Pinpoint the cell where the given text exists, returning its (x, y) midpoint coordinate. 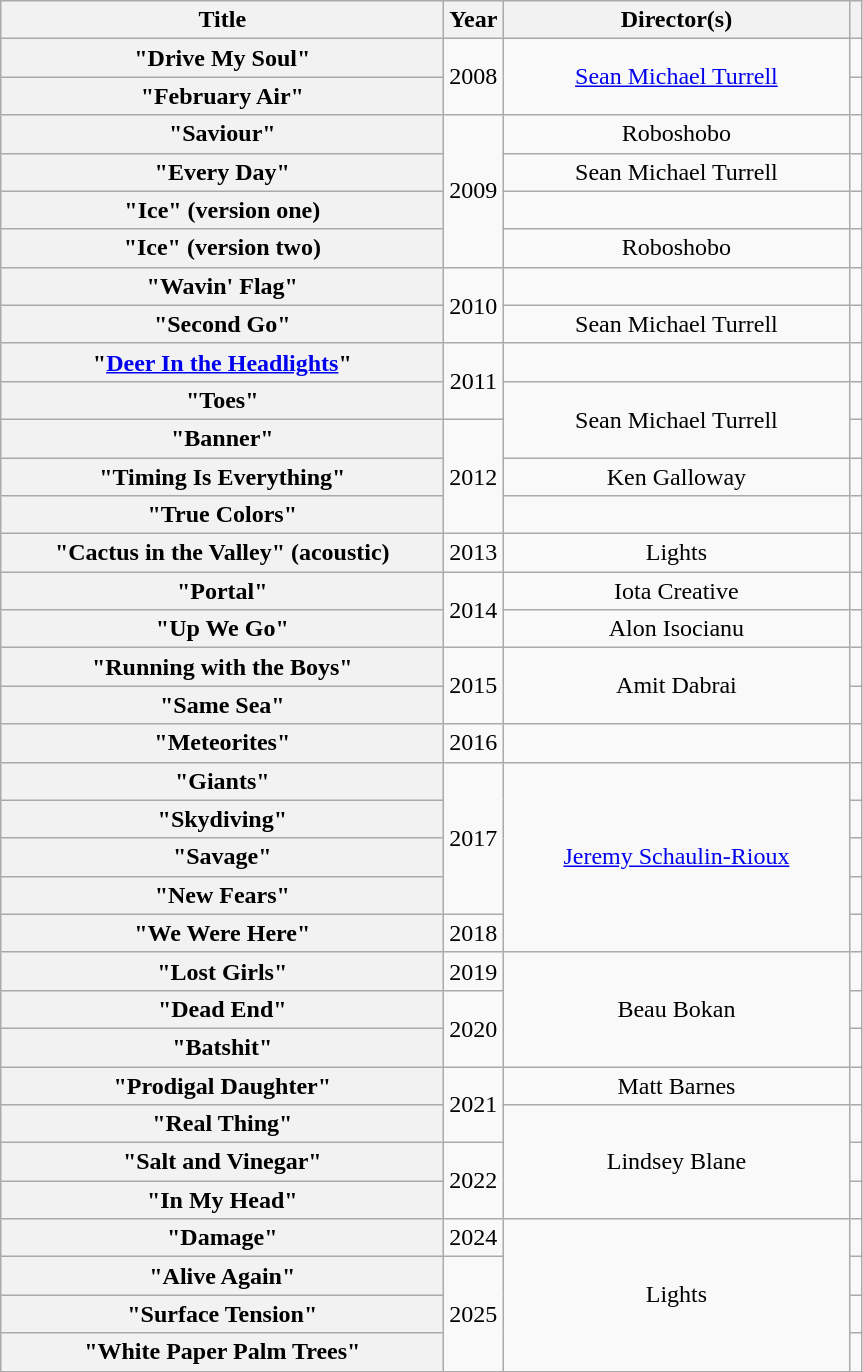
"Banner" (222, 438)
Matt Barnes (676, 1085)
2018 (474, 933)
2011 (474, 381)
"Second Go" (222, 324)
"Meteorites" (222, 743)
2013 (474, 553)
Iota Creative (676, 591)
"Up We Go" (222, 629)
"Ice" (version two) (222, 248)
2025 (474, 1314)
"Toes" (222, 400)
Beau Bokan (676, 1009)
"Deer In the Headlights" (222, 362)
2010 (474, 305)
"Giants" (222, 781)
"Saviour" (222, 134)
"Skydiving" (222, 819)
"Prodigal Daughter" (222, 1085)
"Drive My Soul" (222, 58)
2014 (474, 610)
"Savage" (222, 857)
Jeremy Schaulin-Rioux (676, 857)
"New Fears" (222, 895)
"Cactus in the Valley" (acoustic) (222, 553)
"True Colors" (222, 515)
Director(s) (676, 20)
2016 (474, 743)
Amit Dabrai (676, 686)
2024 (474, 1238)
"Wavin' Flag" (222, 286)
"Every Day" (222, 172)
2020 (474, 1028)
2021 (474, 1104)
"Surface Tension" (222, 1314)
Ken Galloway (676, 477)
"Timing Is Everything" (222, 477)
2009 (474, 191)
2022 (474, 1181)
Year (474, 20)
"Ice" (version one) (222, 210)
"Salt and Vinegar" (222, 1162)
"Batshit" (222, 1047)
2012 (474, 476)
2019 (474, 971)
Title (222, 20)
"Alive Again" (222, 1276)
"Real Thing" (222, 1124)
Lindsey Blane (676, 1162)
2015 (474, 686)
"February Air" (222, 96)
"Damage" (222, 1238)
"White Paper Palm Trees" (222, 1352)
"Portal" (222, 591)
"In My Head" (222, 1200)
"Dead End" (222, 1009)
"Running with the Boys" (222, 667)
Alon Isocianu (676, 629)
2008 (474, 77)
"Same Sea" (222, 705)
"We Were Here" (222, 933)
2017 (474, 838)
"Lost Girls" (222, 971)
